Extract the (x, y) coordinate from the center of the cell holding the provided text.  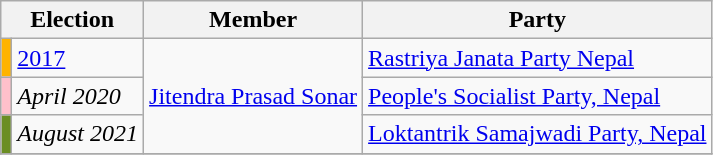
Member (254, 20)
Jitendra Prasad Sonar (254, 96)
2017 (78, 58)
People's Socialist Party, Nepal (538, 96)
April 2020 (78, 96)
Loktantrik Samajwadi Party, Nepal (538, 134)
Rastriya Janata Party Nepal (538, 58)
August 2021 (78, 134)
Election (72, 20)
Party (538, 20)
